Detect which cell encompasses the target text, then output its (x, y) center coordinate. 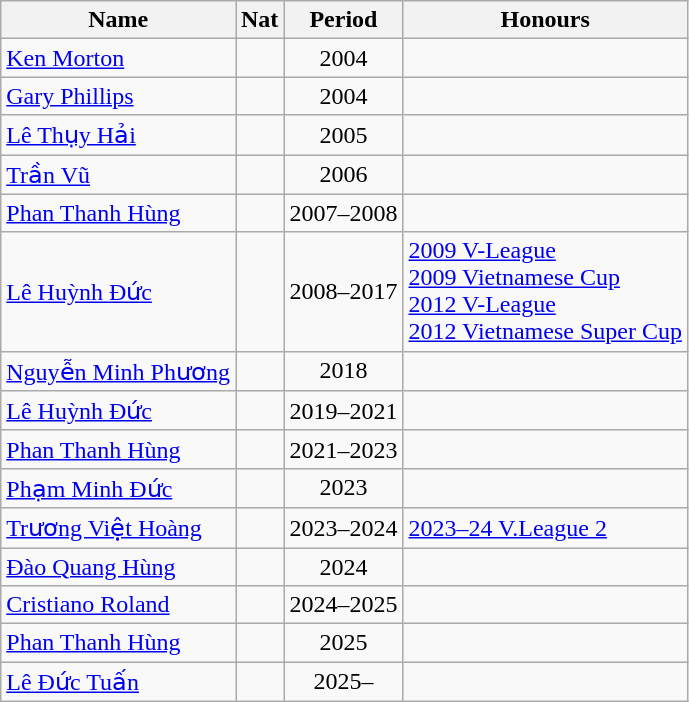
Ken Morton (118, 58)
2018 (344, 371)
2009 V-League 2009 Vietnamese Cup 2012 V-League 2012 Vietnamese Super Cup (545, 292)
2019–2021 (344, 411)
2025– (344, 682)
2005 (344, 135)
Trần Vũ (118, 174)
Lê Đức Tuấn (118, 682)
2006 (344, 174)
Lê Thụy Hải (118, 135)
2023–24 V.League 2 (545, 528)
2025 (344, 643)
2023 (344, 488)
2024 (344, 567)
2008–2017 (344, 292)
2024–2025 (344, 605)
Honours (545, 20)
Gary Phillips (118, 96)
2021–2023 (344, 449)
2023–2024 (344, 528)
Nguyễn Minh Phương (118, 371)
Đào Quang Hùng (118, 567)
Name (118, 20)
2007–2008 (344, 213)
Nat (260, 20)
Trương Việt Hoàng (118, 528)
Period (344, 20)
Cristiano Roland (118, 605)
Phạm Minh Đức (118, 488)
